Extract the (x, y) coordinate from the center of the cell holding the provided text.  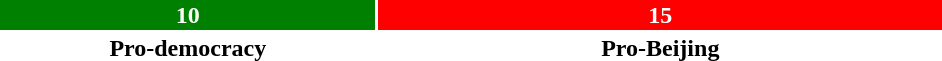
10 (188, 15)
15 (660, 15)
